Detect which cell encompasses the target text, then output its (X, Y) center coordinate. 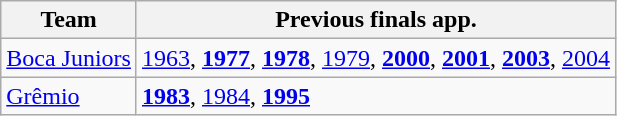
Grêmio (69, 96)
Boca Juniors (69, 58)
1963, 1977, 1978, 1979, 2000, 2001, 2003, 2004 (376, 58)
Previous finals app. (376, 20)
Team (69, 20)
1983, 1984, 1995 (376, 96)
